Determine the (x, y) coordinate at the center of the cell enclosing the given text.  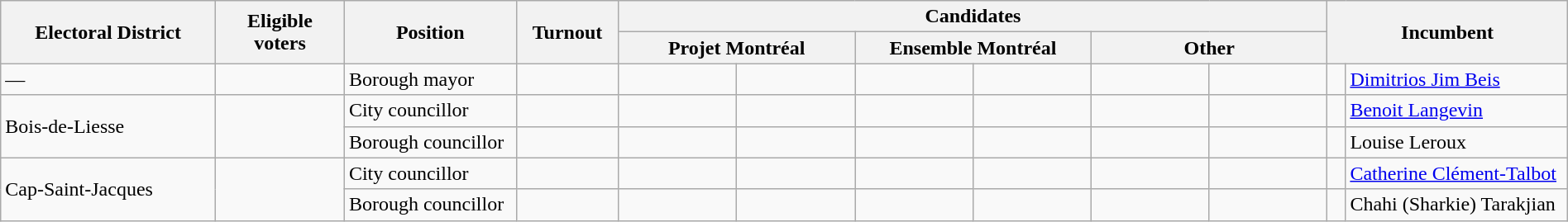
— (108, 79)
Ensemble Montréal (973, 48)
Bois-de-Liesse (108, 126)
Candidates (973, 17)
Chahi (Sharkie) Tarakjian (1456, 205)
Position (430, 32)
Catherine Clément-Talbot (1456, 173)
Louise Leroux (1456, 142)
Eligible voters (280, 32)
Projet Montréal (737, 48)
Dimitrios Jim Beis (1456, 79)
Borough mayor (430, 79)
Electoral District (108, 32)
Cap-Saint-Jacques (108, 189)
Incumbent (1447, 32)
Other (1209, 48)
Benoit Langevin (1456, 111)
Turnout (567, 32)
